Scan for the cell matching the given text and deliver its (X, Y) coordinate at center. 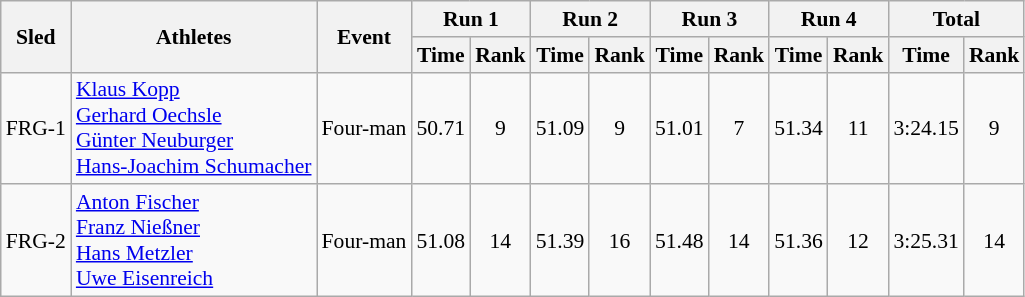
11 (858, 128)
12 (858, 241)
3:25.31 (926, 241)
Run 2 (590, 19)
Athletes (194, 36)
51.01 (680, 128)
51.08 (440, 241)
Klaus KoppGerhard OechsleGünter NeuburgerHans-Joachim Schumacher (194, 128)
Sled (36, 36)
51.09 (560, 128)
FRG-1 (36, 128)
51.48 (680, 241)
50.71 (440, 128)
Run 4 (828, 19)
Event (364, 36)
51.34 (798, 128)
Total (956, 19)
3:24.15 (926, 128)
7 (740, 128)
Run 1 (470, 19)
51.36 (798, 241)
Run 3 (710, 19)
16 (620, 241)
Anton FischerFranz NießnerHans MetzlerUwe Eisenreich (194, 241)
FRG-2 (36, 241)
51.39 (560, 241)
